Return [x, y] of the center of cell containing provided text 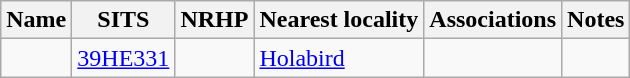
Associations [493, 20]
Holabird [339, 58]
39HE331 [124, 58]
Notes [596, 20]
SITS [124, 20]
NRHP [214, 20]
Name [36, 20]
Nearest locality [339, 20]
